Search for the cell housing the specified text and yield its (x, y) center coordinate. 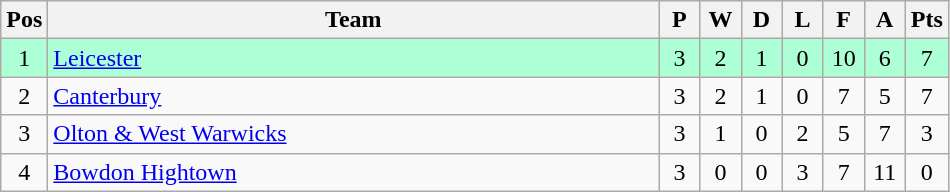
A (884, 20)
6 (884, 58)
Olton & West Warwicks (354, 134)
Pos (24, 20)
Pts (926, 20)
L (802, 20)
D (762, 20)
11 (884, 172)
P (680, 20)
F (844, 20)
Canterbury (354, 96)
Bowdon Hightown (354, 172)
Leicester (354, 58)
W (720, 20)
10 (844, 58)
Team (354, 20)
4 (24, 172)
